Find where the given text appears and provide that cell's center as [X, Y] coordinate. 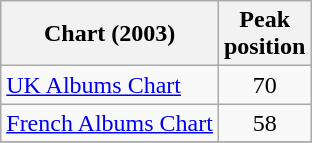
Peakposition [264, 34]
French Albums Chart [110, 123]
70 [264, 85]
UK Albums Chart [110, 85]
Chart (2003) [110, 34]
58 [264, 123]
